Pinpoint the cell where the given text exists, returning its (X, Y) midpoint coordinate. 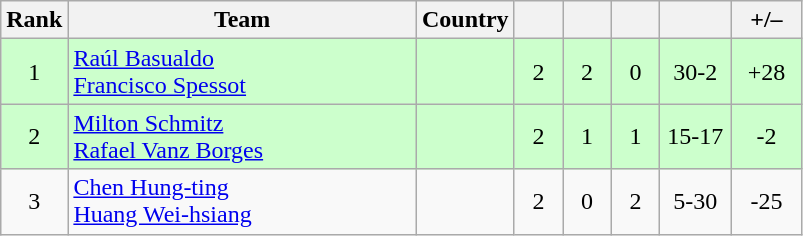
Raúl BasualdoFrancisco Spessot (242, 72)
Team (242, 20)
3 (34, 202)
30-2 (696, 72)
+28 (766, 72)
5-30 (696, 202)
-25 (766, 202)
Rank (34, 20)
15-17 (696, 136)
+/– (766, 20)
Milton SchmitzRafael Vanz Borges (242, 136)
-2 (766, 136)
Chen Hung-tingHuang Wei-hsiang (242, 202)
Country (465, 20)
